Pinpoint the cell where the given text exists, returning its (X, Y) midpoint coordinate. 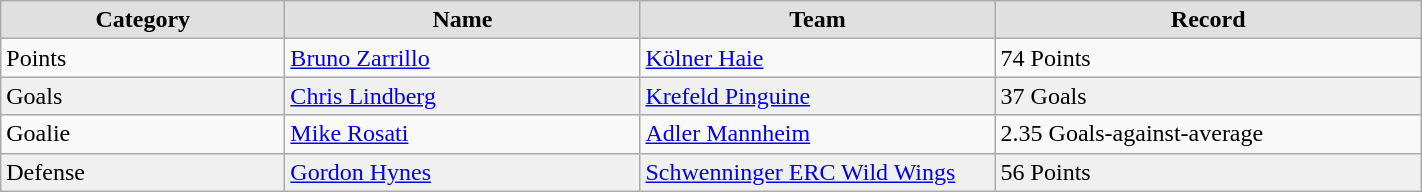
74 Points (1208, 58)
Bruno Zarrillo (462, 58)
Team (818, 20)
Kölner Haie (818, 58)
37 Goals (1208, 96)
Goalie (143, 134)
Mike Rosati (462, 134)
2.35 Goals-against-average (1208, 134)
Schwenninger ERC Wild Wings (818, 172)
Krefeld Pinguine (818, 96)
56 Points (1208, 172)
Name (462, 20)
Record (1208, 20)
Points (143, 58)
Category (143, 20)
Goals (143, 96)
Chris Lindberg (462, 96)
Defense (143, 172)
Gordon Hynes (462, 172)
Adler Mannheim (818, 134)
